Capture the cell that displays the provided text and extract its (x, y) central coordinate. 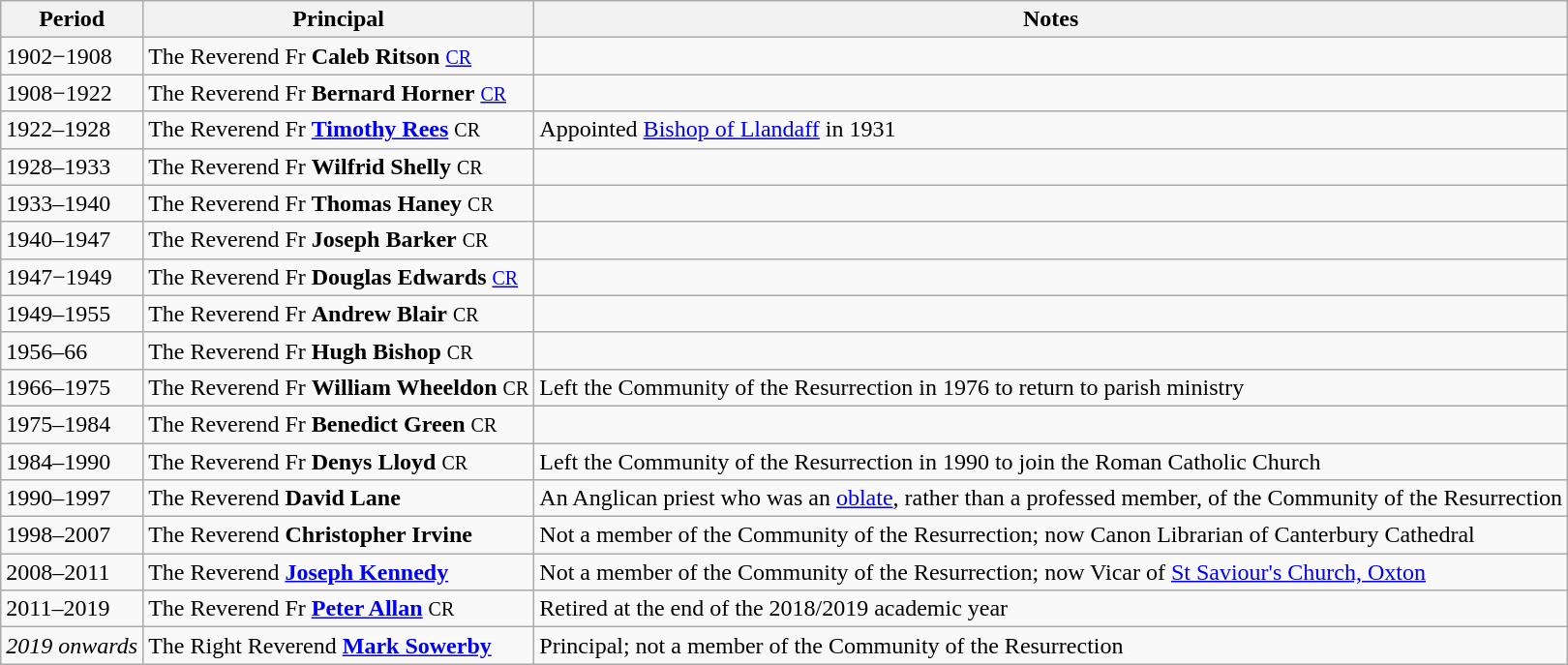
1933–1940 (72, 203)
The Reverend Joseph Kennedy (339, 572)
The Reverend Fr Andrew Blair CR (339, 314)
An Anglican priest who was an oblate, rather than a professed member, of the Community of the Resurrection (1051, 499)
1990–1997 (72, 499)
1928–1933 (72, 166)
The Reverend Fr Bernard Horner CR (339, 93)
Principal; not a member of the Community of the Resurrection (1051, 646)
1984–1990 (72, 462)
The Reverend Fr William Wheeldon CR (339, 387)
1966–1975 (72, 387)
Notes (1051, 19)
The Reverend Fr Caleb Ritson CR (339, 56)
1922–1928 (72, 130)
The Reverend Fr Douglas Edwards CR (339, 277)
1949–1955 (72, 314)
1908−1922 (72, 93)
The Reverend Fr Wilfrid Shelly CR (339, 166)
Period (72, 19)
1940–1947 (72, 240)
The Reverend Fr Denys Lloyd CR (339, 462)
Left the Community of the Resurrection in 1976 to return to parish ministry (1051, 387)
Appointed Bishop of Llandaff in 1931 (1051, 130)
The Reverend David Lane (339, 499)
1975–1984 (72, 424)
1998–2007 (72, 535)
The Right Reverend Mark Sowerby (339, 646)
2019 onwards (72, 646)
1947−1949 (72, 277)
The Reverend Fr Timothy Rees CR (339, 130)
Retired at the end of the 2018/2019 academic year (1051, 609)
The Reverend Fr Thomas Haney CR (339, 203)
Left the Community of the Resurrection in 1990 to join the Roman Catholic Church (1051, 462)
2008–2011 (72, 572)
The Reverend Fr Benedict Green CR (339, 424)
1902−1908 (72, 56)
The Reverend Fr Peter Allan CR (339, 609)
Not a member of the Community of the Resurrection; now Vicar of St Saviour's Church, Oxton (1051, 572)
The Reverend Fr Hugh Bishop CR (339, 350)
1956–66 (72, 350)
2011–2019 (72, 609)
Principal (339, 19)
The Reverend Fr Joseph Barker CR (339, 240)
The Reverend Christopher Irvine (339, 535)
Not a member of the Community of the Resurrection; now Canon Librarian of Canterbury Cathedral (1051, 535)
